Output the (x, y) coordinate of the center of the cell containing the given text.  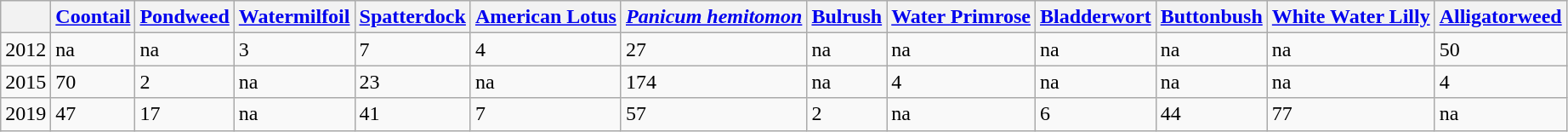
Pondweed (185, 17)
41 (412, 114)
White Water Lilly (1350, 17)
Spatterdock (412, 17)
Buttonbush (1211, 17)
174 (713, 82)
2015 (26, 82)
2012 (26, 49)
6 (1095, 114)
2019 (26, 114)
American Lotus (546, 17)
Watermilfoil (294, 17)
27 (713, 49)
23 (412, 82)
17 (185, 114)
50 (1500, 49)
44 (1211, 114)
Bladderwort (1095, 17)
Alligatorweed (1500, 17)
Bulrush (847, 17)
Coontail (94, 17)
Panicum hemitomon (713, 17)
70 (94, 82)
47 (94, 114)
3 (294, 49)
77 (1350, 114)
Water Primrose (961, 17)
57 (713, 114)
